Return the (x, y) coordinate for the center point of the cell that contains the specified text.  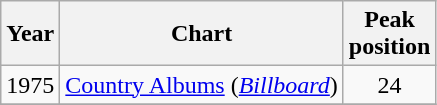
Year (30, 34)
Chart (202, 34)
24 (389, 85)
Peakposition (389, 34)
1975 (30, 85)
Country Albums (Billboard) (202, 85)
